Pinpoint the cell where the given text exists, returning its [X, Y] midpoint coordinate. 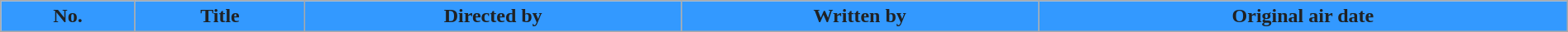
Original air date [1303, 16]
Title [220, 16]
Written by [860, 16]
No. [68, 16]
Directed by [493, 16]
